For the text-containing cell, return its midpoint in (x, y) coordinate format. 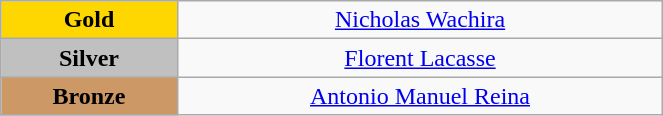
Gold (89, 20)
Silver (89, 58)
Florent Lacasse (420, 58)
Antonio Manuel Reina (420, 96)
Nicholas Wachira (420, 20)
Bronze (89, 96)
